Output the (X, Y) coordinate of the center of the cell containing the given text.  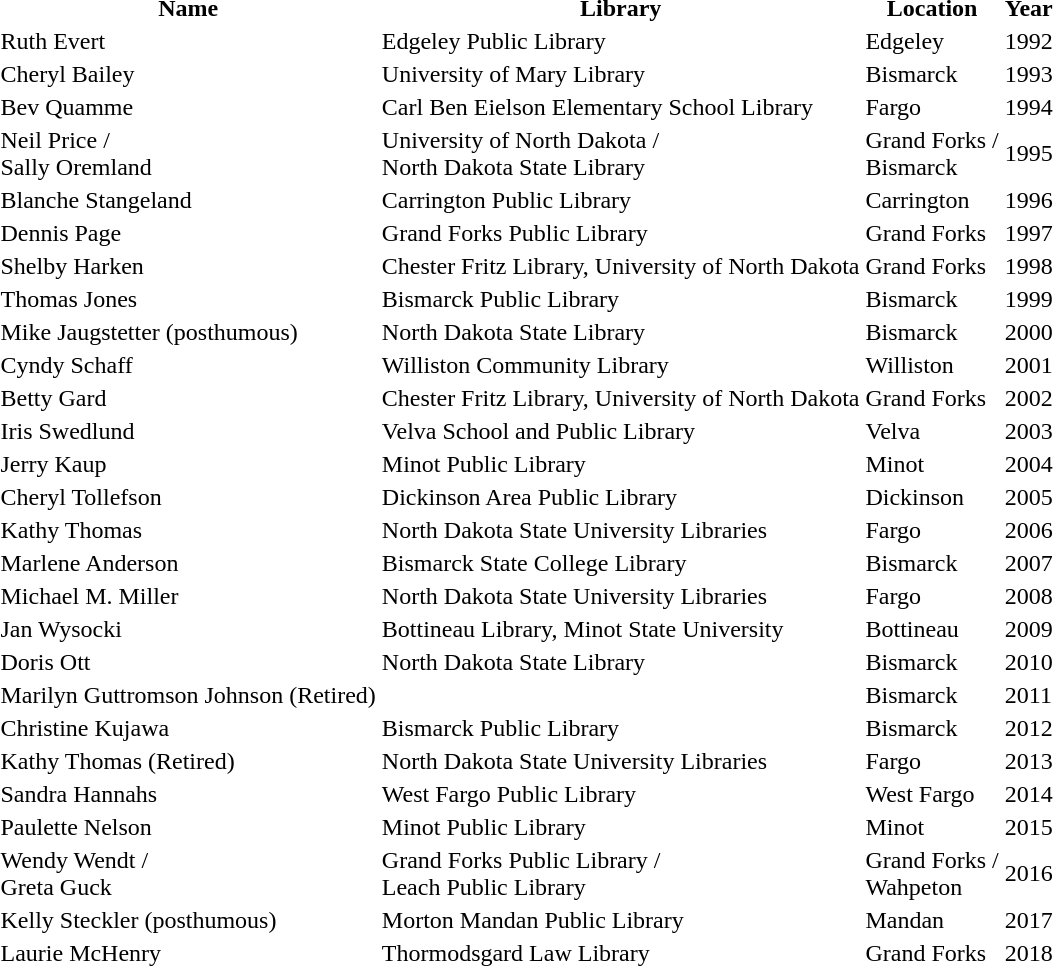
Mandan (932, 920)
Carrington (932, 200)
Dickinson (932, 497)
Williston (932, 365)
Bottineau Library, Minot State University (620, 629)
West Fargo Public Library (620, 794)
Grand Forks Public Library (620, 233)
Morton Mandan Public Library (620, 920)
Grand Forks Public Library /Leach Public Library (620, 874)
Carrington Public Library (620, 200)
Edgeley Public Library (620, 41)
Bottineau (932, 629)
Velva School and Public Library (620, 431)
Williston Community Library (620, 365)
Edgeley (932, 41)
University of Mary Library (620, 74)
University of North Dakota /North Dakota State Library (620, 154)
Grand Forks /Wahpeton (932, 874)
Velva (932, 431)
Grand Forks /Bismarck (932, 154)
West Fargo (932, 794)
Dickinson Area Public Library (620, 497)
Bismarck State College Library (620, 563)
Carl Ben Eielson Elementary School Library (620, 107)
